For the text-containing cell, return its midpoint in [x, y] coordinate format. 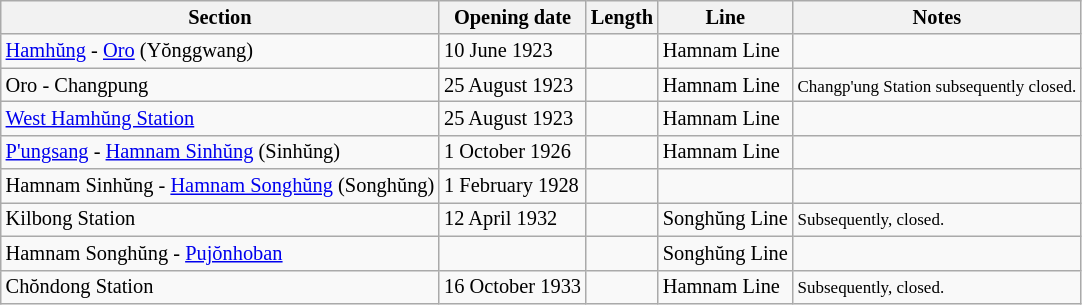
1 October 1926 [512, 152]
1 February 1928 [512, 186]
Oro - Changpung [220, 85]
16 October 1933 [512, 287]
12 April 1932 [512, 219]
Section [220, 17]
Hamhŭng - Oro (Yŏnggwang) [220, 51]
Notes [937, 17]
Hamnam Sinhŭng - Hamnam Songhŭng (Songhŭng) [220, 186]
West Hamhŭng Station [220, 118]
Line [726, 17]
Chŏndong Station [220, 287]
P'ungsang - Hamnam Sinhŭng (Sinhŭng) [220, 152]
Changp'ung Station subsequently closed. [937, 85]
Opening date [512, 17]
Kilbong Station [220, 219]
10 June 1923 [512, 51]
Length [622, 17]
Hamnam Songhŭng - Pujŏnhoban [220, 253]
